Output the [x, y] coordinate of the center of the cell containing the given text.  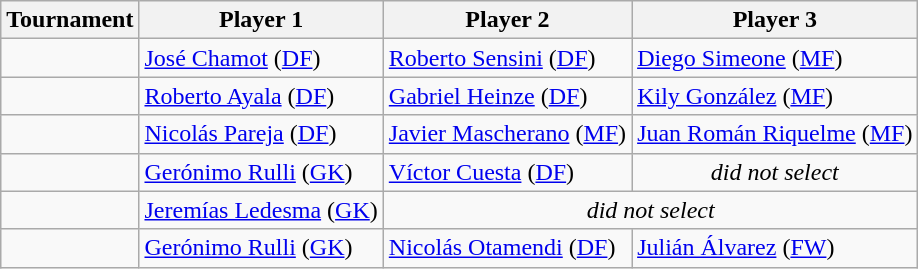
Player 1 [261, 20]
Juan Román Riquelme (MF) [775, 134]
Player 3 [775, 20]
Diego Simeone (MF) [775, 58]
Roberto Ayala (DF) [261, 96]
Kily González (MF) [775, 96]
Julián Álvarez (FW) [775, 248]
Gabriel Heinze (DF) [507, 96]
Nicolás Otamendi (DF) [507, 248]
Jeremías Ledesma (GK) [261, 210]
Player 2 [507, 20]
Nicolás Pareja (DF) [261, 134]
Javier Mascherano (MF) [507, 134]
José Chamot (DF) [261, 58]
Víctor Cuesta (DF) [507, 172]
Tournament [70, 20]
Roberto Sensini (DF) [507, 58]
